Return the [X, Y] coordinate for the center point of the cell that contains the specified text.  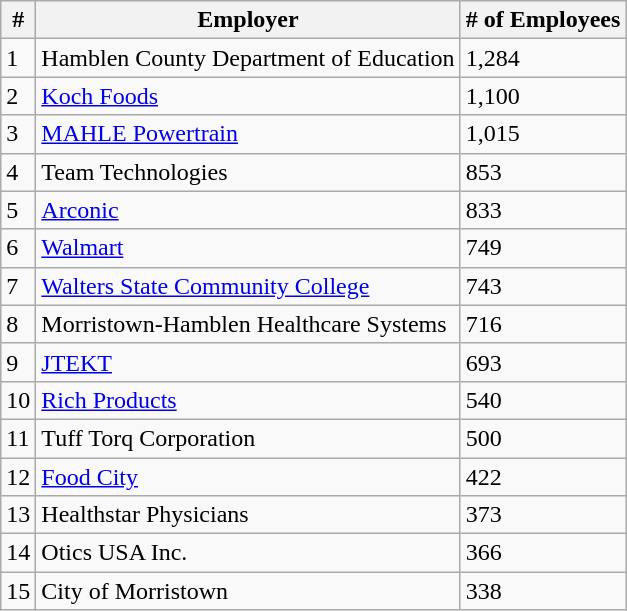
13 [18, 515]
5 [18, 210]
338 [543, 591]
693 [543, 362]
500 [543, 438]
Koch Foods [248, 96]
743 [543, 286]
540 [543, 400]
City of Morristown [248, 591]
1 [18, 58]
422 [543, 477]
2 [18, 96]
366 [543, 553]
MAHLE Powertrain [248, 134]
3 [18, 134]
# of Employees [543, 20]
8 [18, 324]
# [18, 20]
14 [18, 553]
Morristown-Hamblen Healthcare Systems [248, 324]
1,100 [543, 96]
Food City [248, 477]
Otics USA Inc. [248, 553]
1,015 [543, 134]
373 [543, 515]
Arconic [248, 210]
Healthstar Physicians [248, 515]
Rich Products [248, 400]
Hamblen County Department of Education [248, 58]
716 [543, 324]
7 [18, 286]
4 [18, 172]
10 [18, 400]
6 [18, 248]
Walters State Community College [248, 286]
Employer [248, 20]
833 [543, 210]
749 [543, 248]
JTEKT [248, 362]
15 [18, 591]
853 [543, 172]
11 [18, 438]
1,284 [543, 58]
Walmart [248, 248]
Team Technologies [248, 172]
9 [18, 362]
Tuff Torq Corporation [248, 438]
12 [18, 477]
